Extract the [x, y] coordinate from the center of the cell holding the provided text.  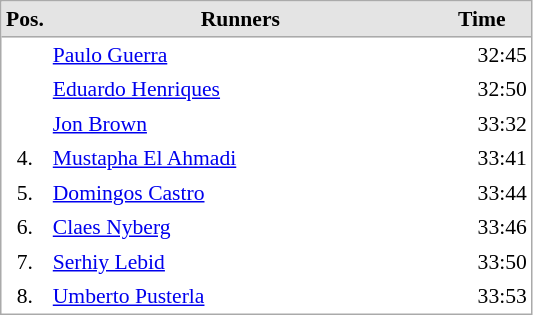
Domingos Castro [240, 193]
Claes Nyberg [240, 227]
32:45 [482, 55]
33:32 [482, 123]
Pos. [26, 20]
Eduardo Henriques [240, 89]
33:46 [482, 227]
Jon Brown [240, 123]
32:50 [482, 89]
33:41 [482, 158]
8. [26, 296]
6. [26, 227]
Runners [240, 20]
33:44 [482, 193]
33:53 [482, 296]
33:50 [482, 261]
Serhiy Lebid [240, 261]
7. [26, 261]
5. [26, 193]
Umberto Pusterla [240, 296]
Time [482, 20]
4. [26, 158]
Mustapha El Ahmadi [240, 158]
Paulo Guerra [240, 55]
